Determine the [x, y] coordinate at the center of the cell enclosing the given text.  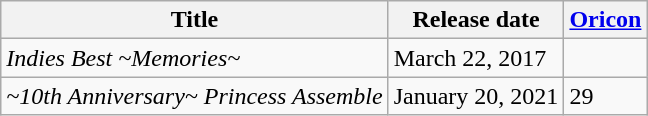
Indies Best ~Memories~ [194, 58]
Release date [476, 20]
March 22, 2017 [476, 58]
Title [194, 20]
January 20, 2021 [476, 96]
Oricon [606, 20]
29 [606, 96]
~10th Anniversary~ Princess Assemble [194, 96]
